Scan for the cell matching the given text and deliver its [x, y] coordinate at center. 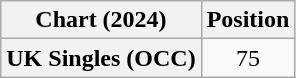
Chart (2024) [101, 20]
75 [248, 58]
Position [248, 20]
UK Singles (OCC) [101, 58]
